Find where the given text appears and provide that cell's center as (X, Y) coordinate. 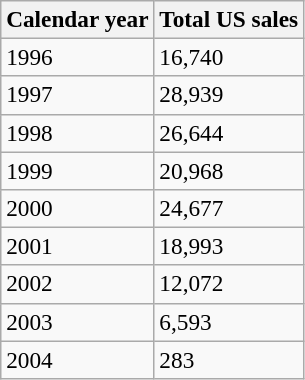
2003 (78, 322)
18,993 (229, 246)
1999 (78, 170)
2004 (78, 359)
283 (229, 359)
Total US sales (229, 19)
28,939 (229, 95)
1997 (78, 95)
1998 (78, 133)
12,072 (229, 284)
16,740 (229, 57)
Calendar year (78, 19)
2002 (78, 284)
1996 (78, 57)
2001 (78, 246)
2000 (78, 208)
20,968 (229, 170)
6,593 (229, 322)
26,644 (229, 133)
24,677 (229, 208)
